Provide the (X, Y) coordinate of the cell's center where the given text is located.  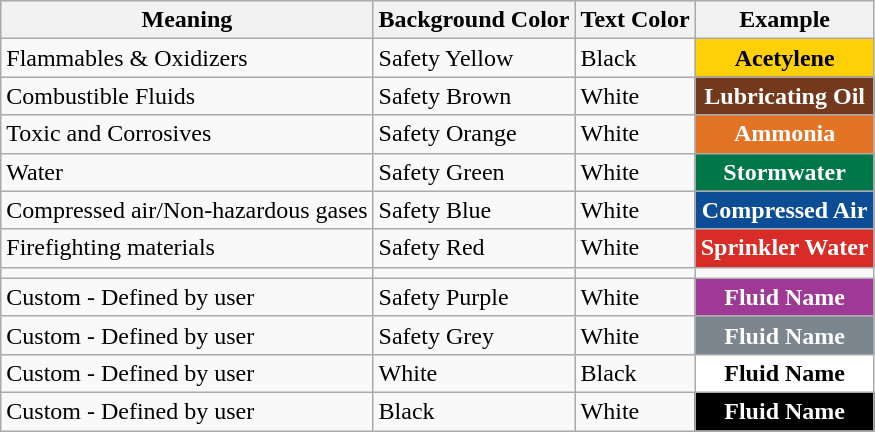
Safety Yellow (474, 58)
Compressed Air (784, 210)
Compressed air/Non-hazardous gases (187, 210)
Firefighting materials (187, 248)
Toxic and Corrosives (187, 134)
Safety Blue (474, 210)
Flammables & Oxidizers (187, 58)
Lubricating Oil (784, 96)
Safety Grey (474, 335)
Ammonia (784, 134)
Meaning (187, 20)
Example (784, 20)
Text Color (635, 20)
Water (187, 172)
Safety Orange (474, 134)
Background Color (474, 20)
Safety Brown (474, 96)
Acetylene (784, 58)
Safety Green (474, 172)
Safety Purple (474, 297)
Sprinkler Water (784, 248)
Stormwater (784, 172)
Combustible Fluids (187, 96)
Safety Red (474, 248)
